For the text-containing cell, return its midpoint in [X, Y] coordinate format. 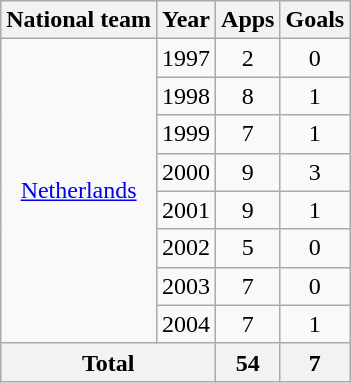
1999 [186, 134]
Netherlands [79, 191]
8 [248, 96]
54 [248, 362]
Year [186, 20]
2001 [186, 210]
5 [248, 248]
1997 [186, 58]
Apps [248, 20]
Goals [315, 20]
National team [79, 20]
2000 [186, 172]
2 [248, 58]
3 [315, 172]
Total [108, 362]
2004 [186, 324]
2002 [186, 248]
1998 [186, 96]
2003 [186, 286]
